Locate the cell with the specified text and output its (X, Y) center coordinate. 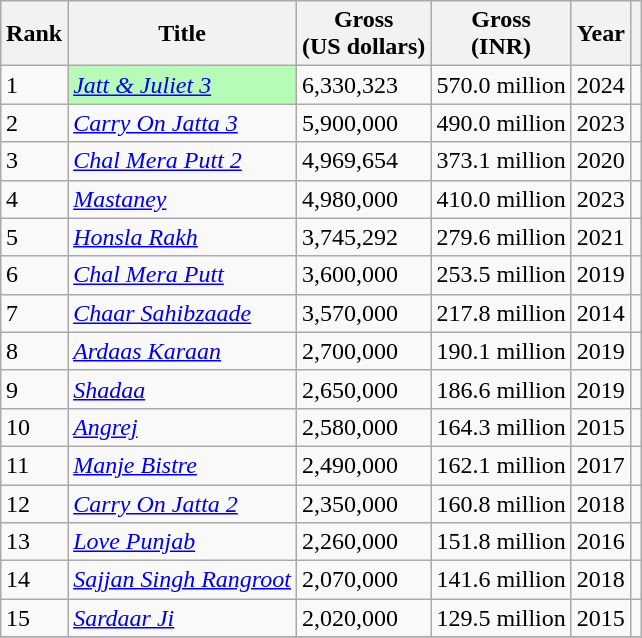
1 (34, 85)
7 (34, 313)
Ardaas Karaan (182, 351)
160.8 million (501, 503)
Jatt & Juliet 3 (182, 85)
Angrej (182, 427)
141.6 million (501, 580)
2024 (600, 85)
3,745,292 (363, 237)
Love Punjab (182, 542)
2017 (600, 465)
8 (34, 351)
129.5 million (501, 618)
164.3 million (501, 427)
Manje Bistre (182, 465)
2,020,000 (363, 618)
2016 (600, 542)
279.6 million (501, 237)
253.5 million (501, 275)
2,650,000 (363, 389)
5,900,000 (363, 123)
Sardaar Ji (182, 618)
2,260,000 (363, 542)
410.0 million (501, 199)
Chaar Sahibzaade (182, 313)
162.1 million (501, 465)
Rank (34, 34)
570.0 million (501, 85)
2 (34, 123)
2020 (600, 161)
6 (34, 275)
2,700,000 (363, 351)
3 (34, 161)
Sajjan Singh Rangroot (182, 580)
2,350,000 (363, 503)
15 (34, 618)
10 (34, 427)
Carry On Jatta 3 (182, 123)
Mastaney (182, 199)
13 (34, 542)
14 (34, 580)
12 (34, 503)
Title (182, 34)
9 (34, 389)
Honsla Rakh (182, 237)
4,980,000 (363, 199)
2,070,000 (363, 580)
2,490,000 (363, 465)
4,969,654 (363, 161)
Chal Mera Putt (182, 275)
Carry On Jatta 2 (182, 503)
490.0 million (501, 123)
6,330,323 (363, 85)
186.6 million (501, 389)
Chal Mera Putt 2 (182, 161)
2021 (600, 237)
5 (34, 237)
2,580,000 (363, 427)
Shadaa (182, 389)
190.1 million (501, 351)
151.8 million (501, 542)
Gross (US dollars) (363, 34)
3,570,000 (363, 313)
3,600,000 (363, 275)
217.8 million (501, 313)
373.1 million (501, 161)
Year (600, 34)
2014 (600, 313)
Gross (INR) (501, 34)
4 (34, 199)
11 (34, 465)
